Return [X, Y] of the center of cell containing provided text 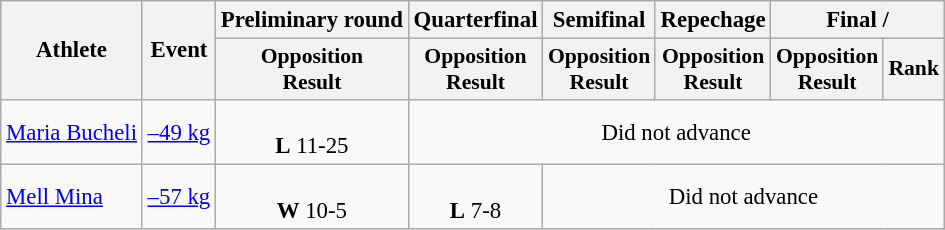
Semifinal [599, 20]
Quarterfinal [476, 20]
–49 kg [178, 132]
Athlete [72, 50]
Mell Mina [72, 196]
Event [178, 50]
Maria Bucheli [72, 132]
Rank [914, 70]
W 10-5 [312, 196]
L 7-8 [476, 196]
Final / [858, 20]
L 11-25 [312, 132]
Preliminary round [312, 20]
–57 kg [178, 196]
Repechage [713, 20]
